Locate the cell with the specified text and output its [X, Y] center coordinate. 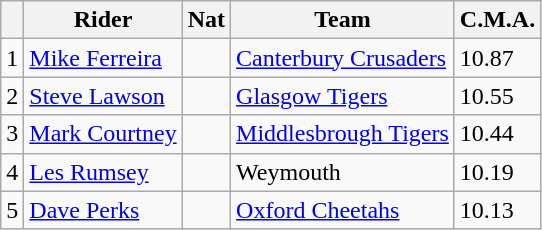
Rider [103, 20]
Steve Lawson [103, 96]
2 [12, 96]
Canterbury Crusaders [343, 58]
10.44 [497, 134]
Mike Ferreira [103, 58]
Mark Courtney [103, 134]
10.19 [497, 172]
Dave Perks [103, 210]
Oxford Cheetahs [343, 210]
1 [12, 58]
10.55 [497, 96]
10.87 [497, 58]
Middlesbrough Tigers [343, 134]
4 [12, 172]
Weymouth [343, 172]
3 [12, 134]
Nat [206, 20]
5 [12, 210]
Team [343, 20]
Glasgow Tigers [343, 96]
C.M.A. [497, 20]
Les Rumsey [103, 172]
10.13 [497, 210]
